Provide the (x, y) coordinate of the cell's center where the given text is located.  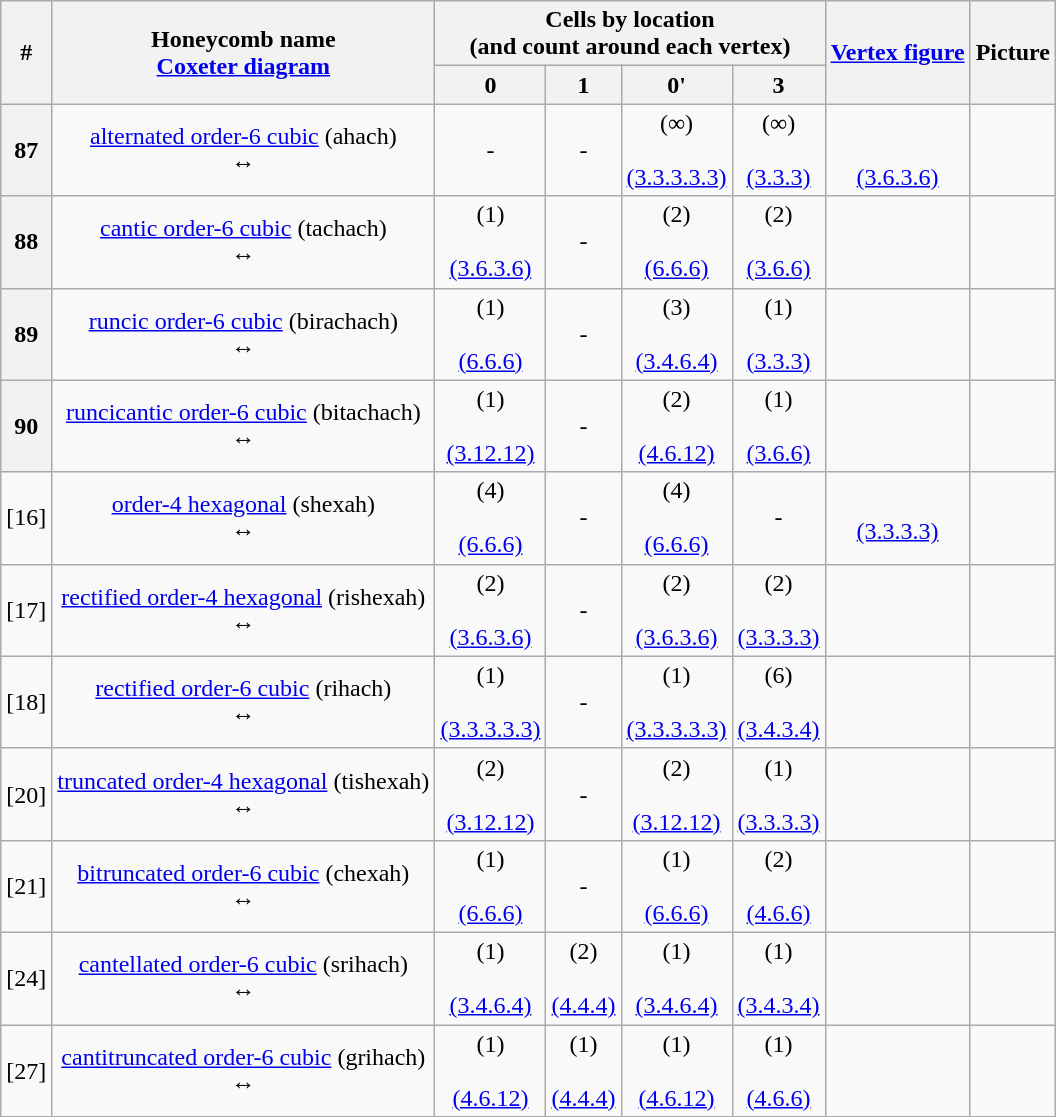
(1)(3.12.12) (490, 426)
runcicantic order-6 cubic (bitachach) ↔ (244, 426)
# (26, 52)
(3.3.3.3) (898, 518)
(1)(3.6.3.6) (490, 242)
88 (26, 242)
[17] (26, 610)
(2)(4.6.6) (778, 886)
(1)(3.6.6) (778, 426)
(3.6.3.6) (898, 150)
[20] (26, 794)
3 (778, 85)
(1)(4.4.4) (584, 1070)
Picture (1012, 52)
(1)(3.3.3) (778, 334)
(1)(3.3.3.3) (778, 794)
1 (584, 85)
Vertex figure (898, 52)
cantitruncated order-6 cubic (grihach) ↔ (244, 1070)
(2)(3.6.6) (778, 242)
(2)(6.6.6) (676, 242)
(∞)(3.3.3) (778, 150)
runcic order-6 cubic (birachach) ↔ (244, 334)
(2)(3.3.3.3) (778, 610)
(2)(4.4.4) (584, 978)
[24] (26, 978)
Cells by location(and count around each vertex) (630, 34)
rectified order-6 cubic (rihach) ↔ (244, 702)
(1)(3.4.3.4) (778, 978)
(∞)(3.3.3.3.3) (676, 150)
[18] (26, 702)
(6)(3.4.3.4) (778, 702)
[16] (26, 518)
(2)(4.6.12) (676, 426)
0 (490, 85)
87 (26, 150)
89 (26, 334)
[27] (26, 1070)
[21] (26, 886)
cantic order-6 cubic (tachach) ↔ (244, 242)
(3)(3.4.6.4) (676, 334)
90 (26, 426)
truncated order-4 hexagonal (tishexah) ↔ (244, 794)
rectified order-4 hexagonal (rishexah) ↔ (244, 610)
bitruncated order-6 cubic (chexah) ↔ (244, 886)
Honeycomb nameCoxeter diagram (244, 52)
order-4 hexagonal (shexah) ↔ (244, 518)
0' (676, 85)
(1)(4.6.6) (778, 1070)
alternated order-6 cubic (ahach) ↔ (244, 150)
cantellated order-6 cubic (srihach) ↔ (244, 978)
